Output the [x, y] coordinate of the center of the cell containing the given text.  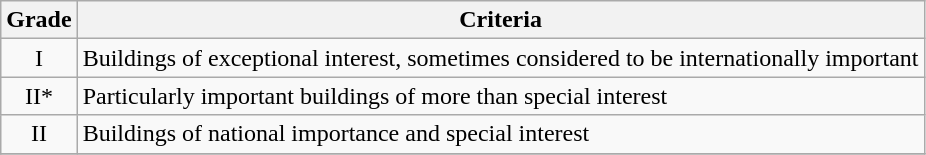
Grade [39, 20]
Particularly important buildings of more than special interest [500, 96]
Buildings of national importance and special interest [500, 134]
II* [39, 96]
Criteria [500, 20]
I [39, 58]
II [39, 134]
Buildings of exceptional interest, sometimes considered to be internationally important [500, 58]
